Scan for the cell matching the given text and deliver its (X, Y) coordinate at center. 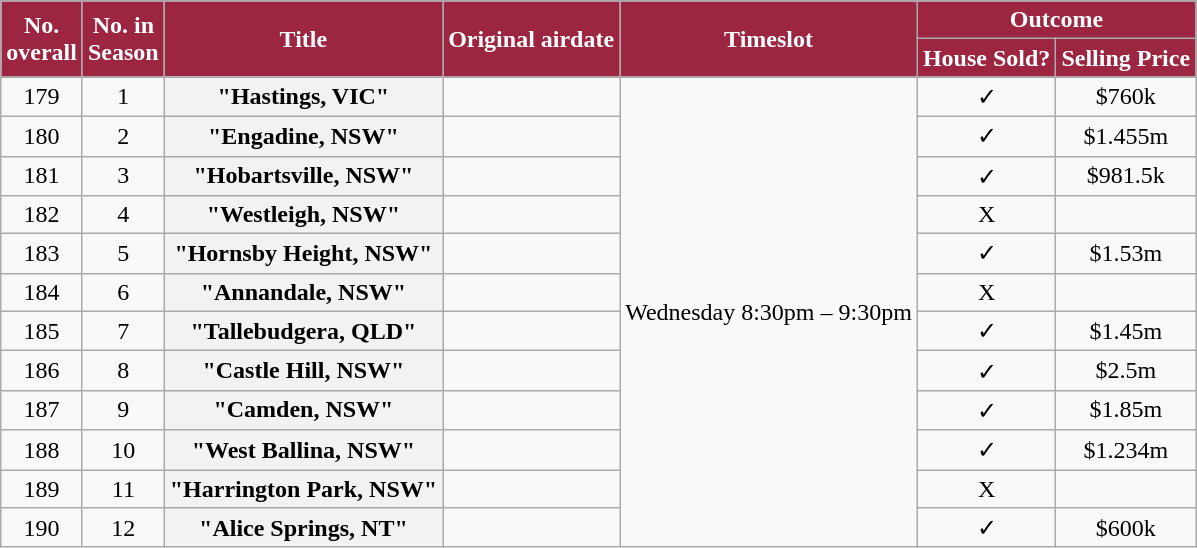
183 (42, 254)
10 (123, 450)
184 (42, 292)
Outcome (1056, 20)
186 (42, 371)
"Hornsby Height, NSW" (303, 254)
$1.53m (1126, 254)
"Hastings, VIC" (303, 97)
12 (123, 528)
$1.234m (1126, 450)
7 (123, 331)
179 (42, 97)
188 (42, 450)
185 (42, 331)
"Annandale, NSW" (303, 292)
$760k (1126, 97)
"Camden, NSW" (303, 410)
6 (123, 292)
"West Ballina, NSW" (303, 450)
"Tallebudgera, QLD" (303, 331)
House Sold? (986, 58)
$600k (1126, 528)
189 (42, 489)
181 (42, 176)
5 (123, 254)
9 (123, 410)
$981.5k (1126, 176)
$1.455m (1126, 136)
11 (123, 489)
No. overall (42, 39)
8 (123, 371)
"Westleigh, NSW" (303, 215)
4 (123, 215)
187 (42, 410)
$1.85m (1126, 410)
"Hobartsville, NSW" (303, 176)
$1.45m (1126, 331)
Selling Price (1126, 58)
Timeslot (769, 39)
Title (303, 39)
Original airdate (532, 39)
"Castle Hill, NSW" (303, 371)
2 (123, 136)
$2.5m (1126, 371)
"Harrington Park, NSW" (303, 489)
"Alice Springs, NT" (303, 528)
"Engadine, NSW" (303, 136)
No. in Season (123, 39)
Wednesday 8:30pm – 9:30pm (769, 312)
190 (42, 528)
182 (42, 215)
3 (123, 176)
1 (123, 97)
180 (42, 136)
